Pinpoint the cell where the given text exists, returning its (X, Y) midpoint coordinate. 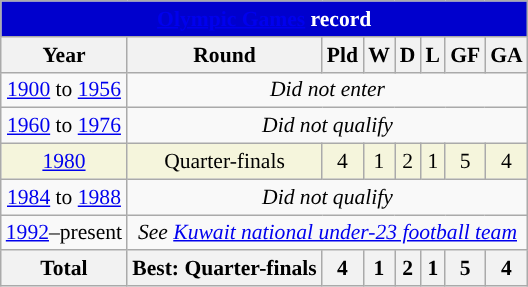
GA (506, 55)
Total (64, 269)
See Kuwait national under-23 football team (327, 233)
L (434, 55)
1984 to 1988 (64, 197)
Quarter-finals (224, 162)
Did not enter (327, 90)
1980 (64, 162)
1992–present (64, 233)
Round (224, 55)
GF (465, 55)
W (379, 55)
1900 to 1956 (64, 90)
Pld (342, 55)
1960 to 1976 (64, 126)
Olympic Games record (264, 19)
Year (64, 55)
D (408, 55)
Best: Quarter-finals (224, 269)
